Locate the cell with the specified text and output its [X, Y] center coordinate. 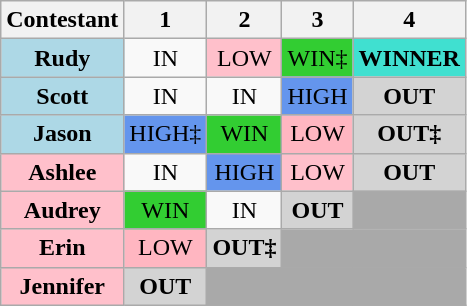
Ashlee [62, 172]
WINNER [409, 58]
2 [244, 20]
Jason [62, 134]
HIGH‡ [166, 134]
WIN‡ [318, 58]
4 [409, 20]
Contestant [62, 20]
Scott [62, 96]
Erin [62, 248]
Audrey [62, 210]
3 [318, 20]
Jennifer [62, 286]
Rudy [62, 58]
1 [166, 20]
